Return the (X, Y) coordinate for the center point of the cell that contains the specified text.  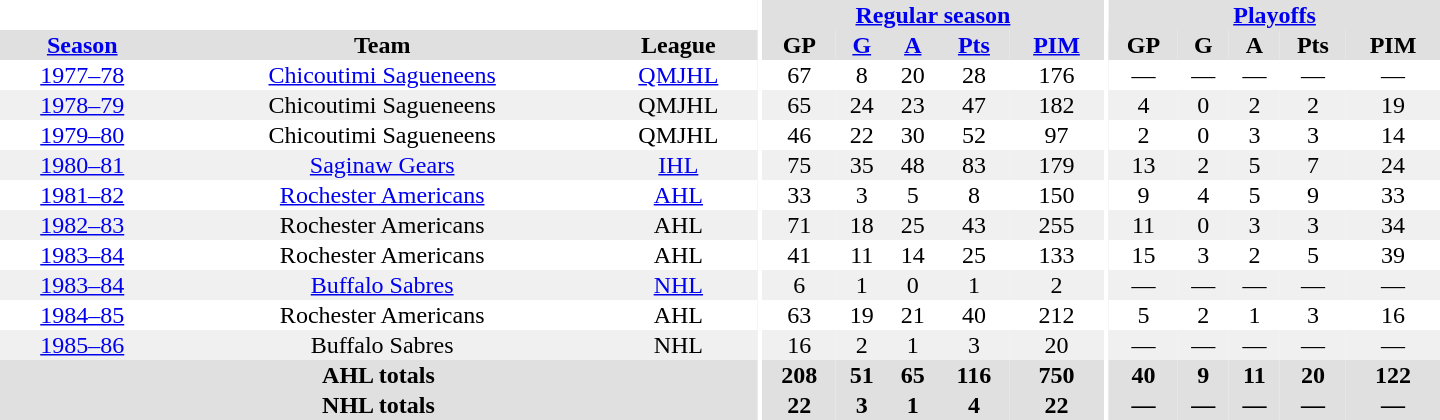
AHL totals (378, 375)
83 (974, 165)
Playoffs (1274, 15)
47 (974, 105)
Saginaw Gears (382, 165)
1980–81 (82, 165)
6 (799, 285)
34 (1393, 225)
21 (912, 315)
1979–80 (82, 135)
39 (1393, 255)
43 (974, 225)
18 (862, 225)
1984–85 (82, 315)
75 (799, 165)
133 (1057, 255)
1985–86 (82, 345)
71 (799, 225)
IHL (678, 165)
176 (1057, 75)
1977–78 (82, 75)
116 (974, 375)
51 (862, 375)
150 (1057, 195)
63 (799, 315)
67 (799, 75)
28 (974, 75)
Regular season (932, 15)
750 (1057, 375)
48 (912, 165)
46 (799, 135)
255 (1057, 225)
41 (799, 255)
212 (1057, 315)
208 (799, 375)
1982–83 (82, 225)
NHL totals (378, 405)
Season (82, 45)
182 (1057, 105)
1981–82 (82, 195)
Team (382, 45)
League (678, 45)
35 (862, 165)
1978–79 (82, 105)
23 (912, 105)
30 (912, 135)
13 (1144, 165)
7 (1313, 165)
179 (1057, 165)
122 (1393, 375)
15 (1144, 255)
97 (1057, 135)
52 (974, 135)
